Search for the cell housing the specified text and yield its [X, Y] center coordinate. 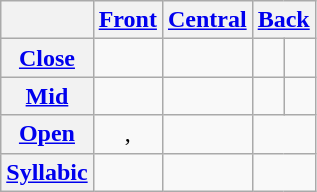
Close [47, 58]
Mid [47, 96]
Front [128, 20]
Back [284, 20]
, [128, 134]
Open [47, 134]
Central [207, 20]
Syllabic [47, 172]
